Pinpoint the cell where the given text exists, returning its [x, y] midpoint coordinate. 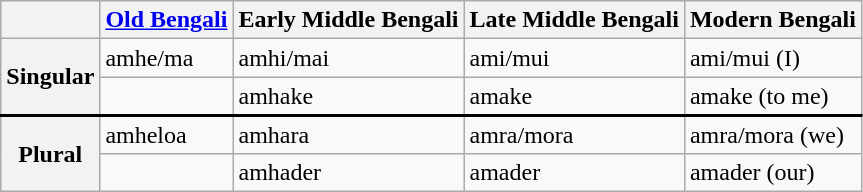
Old Bengali [166, 20]
amake (to me) [772, 96]
Modern Bengali [772, 20]
amake [574, 96]
amhake [348, 96]
Singular [50, 77]
amhi/mai [348, 58]
ami/mui [574, 58]
Plural [50, 154]
amhe/ma [166, 58]
amra/mora (we) [772, 134]
amheloa [166, 134]
amader [574, 173]
amra/mora [574, 134]
Early Middle Bengali [348, 20]
amader (our) [772, 173]
ami/mui (I) [772, 58]
amhara [348, 134]
Late Middle Bengali [574, 20]
amhader [348, 173]
